Provide the (X, Y) coordinate of the cell's center where the given text is located.  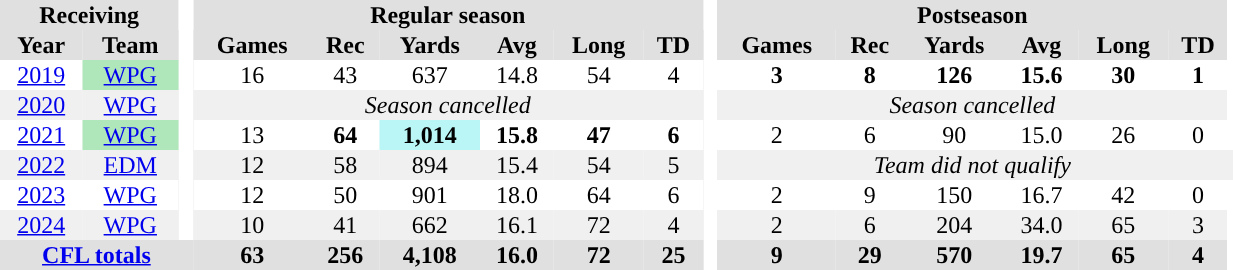
Team did not qualify (972, 165)
901 (430, 195)
1,014 (430, 135)
25 (674, 255)
204 (954, 225)
1 (1198, 75)
90 (954, 135)
Receiving (89, 15)
16.1 (518, 225)
47 (598, 135)
16.0 (518, 255)
126 (954, 75)
2019 (41, 75)
2021 (41, 135)
16.7 (1042, 195)
662 (430, 225)
15.8 (518, 135)
4,108 (430, 255)
14.8 (518, 75)
Postseason (972, 15)
2024 (41, 225)
2023 (41, 195)
15.6 (1042, 75)
EDM (130, 165)
2022 (41, 165)
26 (1124, 135)
63 (252, 255)
16 (252, 75)
15.0 (1042, 135)
150 (954, 195)
43 (346, 75)
Team (130, 45)
10 (252, 225)
30 (1124, 75)
Year (41, 45)
18.0 (518, 195)
13 (252, 135)
42 (1124, 195)
CFL totals (96, 255)
58 (346, 165)
637 (430, 75)
5 (674, 165)
29 (870, 255)
19.7 (1042, 255)
41 (346, 225)
256 (346, 255)
Regular season (448, 15)
2020 (41, 105)
50 (346, 195)
15.4 (518, 165)
894 (430, 165)
34.0 (1042, 225)
570 (954, 255)
8 (870, 75)
